Extract the [x, y] coordinate from the center of the cell holding the provided text.  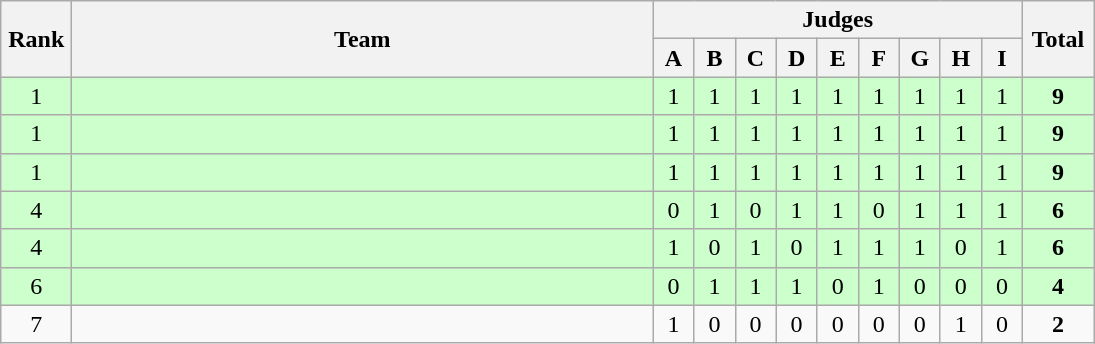
Team [362, 39]
Rank [36, 39]
B [714, 58]
7 [36, 324]
Judges [838, 20]
2 [1058, 324]
E [838, 58]
F [878, 58]
G [920, 58]
A [674, 58]
Total [1058, 39]
D [796, 58]
H [960, 58]
I [1002, 58]
C [756, 58]
